Output the (X, Y) coordinate of the center of the cell containing the given text.  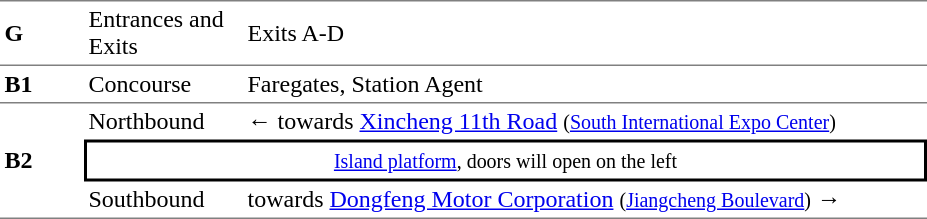
Northbound (164, 122)
B1 (42, 85)
← towards Xincheng 11th Road (South International Expo Center) (585, 122)
Concourse (164, 85)
Island platform, doors will open on the left (506, 161)
Entrances and Exits (164, 33)
Exits A-D (585, 33)
Faregates, Station Agent (585, 85)
G (42, 33)
